Identify which cell holds the provided text, then report its (x, y) central coordinate. 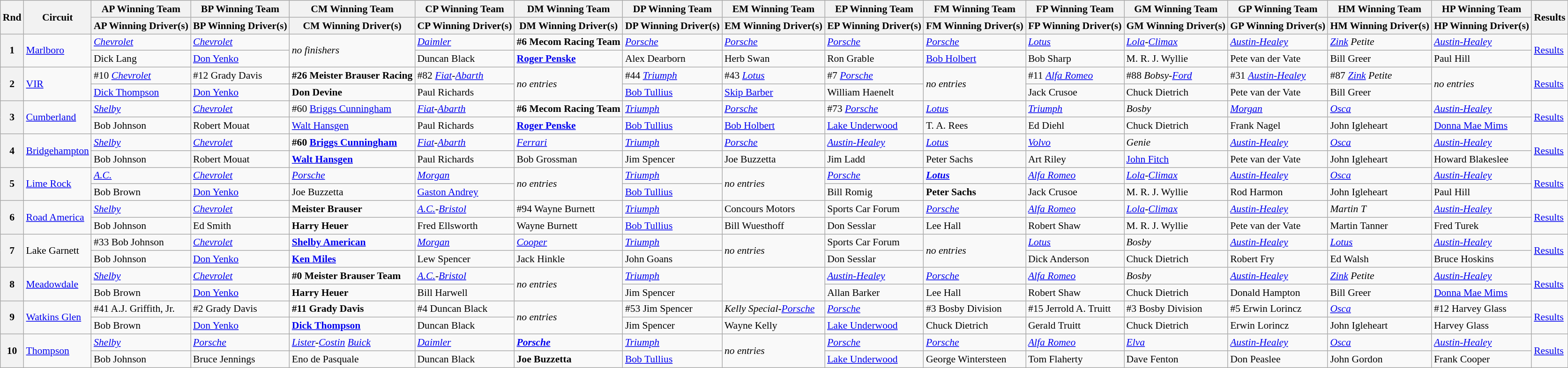
GP Winning Driver(s) (1277, 26)
Rnd (12, 17)
Harvey Glass (1482, 326)
Ed Smith (240, 226)
John Fitch (1176, 159)
#2 Grady Davis (240, 309)
Thompson (57, 351)
#31 Austin-Healey (1277, 76)
Don Devine (352, 92)
DP Winning Team (672, 9)
HM Winning Driver(s) (1380, 26)
Bob Sharp (1075, 59)
Lime Rock (57, 184)
7 (12, 251)
CP Winning Team (464, 9)
Wayne Burnett (568, 226)
EP Winning Team (874, 9)
Bill Wuesthoff (773, 226)
Alex Dearborn (672, 59)
5 (12, 184)
9 (12, 317)
#11 Alfa Romeo (1075, 76)
#88 Bobsy-Ford (1176, 76)
Kelly Special-Porsche (773, 309)
Allan Barker (874, 293)
Lake Garnett (57, 251)
Martin Tanner (1380, 226)
HP Winning Driver(s) (1482, 26)
Ken Miles (352, 259)
#12 Grady Davis (240, 76)
Ferrari (568, 142)
T. A. Rees (975, 126)
#94 Wayne Burnett (568, 209)
John Goans (672, 259)
Frank Cooper (1482, 359)
GP Winning Team (1277, 9)
Dick Anderson (1075, 259)
#5 Erwin Lorincz (1277, 309)
6 (12, 217)
Skip Barber (773, 92)
CM Winning Team (352, 9)
no finishers (352, 51)
Bill Romig (874, 192)
Ron Grable (874, 59)
Ed Diehl (1075, 126)
Lew Spencer (464, 259)
4 (12, 151)
10 (12, 351)
Circuit (57, 17)
#82 Fiat-Abarth (464, 76)
EP Winning Driver(s) (874, 26)
Rod Harmon (1277, 192)
Frank Nagel (1277, 126)
Road America (57, 217)
Concours Motors (773, 209)
Eno de Pasquale (352, 359)
GM Winning Driver(s) (1176, 26)
DP Winning Driver(s) (672, 26)
VIR (57, 84)
FM Winning Driver(s) (975, 26)
Bridgehampton (57, 151)
Watkins Glen (57, 317)
EM Winning Driver(s) (773, 26)
#11 Grady Davis (352, 309)
2 (12, 84)
Howard Blakeslee (1482, 159)
CP Winning Driver(s) (464, 26)
Volvo (1075, 142)
Herb Swan (773, 59)
FM Winning Team (975, 9)
Marlboro (57, 51)
Dave Fenton (1176, 359)
#73 Porsche (874, 109)
Robert Fry (1277, 259)
CM Winning Driver(s) (352, 26)
John Gordon (1380, 359)
HM Winning Team (1380, 9)
Don Peaslee (1277, 359)
Meister Brauser (352, 209)
Cumberland (57, 117)
#44 Triumph (672, 76)
#53 Jim Spencer (672, 309)
AP Winning Driver(s) (141, 26)
Fred Ellsworth (464, 226)
Wayne Kelly (773, 326)
Ed Walsh (1380, 259)
DM Winning Driver(s) (568, 26)
#4 Duncan Black (464, 309)
BP Winning Team (240, 9)
Erwin Lorincz (1277, 326)
#41 A.J. Griffith, Jr. (141, 309)
#33 Bob Johnson (141, 243)
GM Winning Team (1176, 9)
Bruce Jennings (240, 359)
Bob Grossman (568, 159)
Jack Hinkle (568, 259)
FP Winning Team (1075, 9)
Cooper (568, 243)
Donald Hampton (1277, 293)
EM Winning Team (773, 9)
Bruce Hoskins (1482, 259)
George Wintersteen (975, 359)
#26 Meister Brauser Racing (352, 76)
#43 Lotus (773, 76)
Bill Harwell (464, 293)
Dick Lang (141, 59)
#0 Meister Brauser Team (352, 276)
Gaston Andrey (464, 192)
Fred Turek (1482, 226)
#87 Zink Petite (1380, 76)
Gerald Truitt (1075, 326)
#15 Jerrold A. Truitt (1075, 309)
AP Winning Team (141, 9)
Elva (1176, 343)
1 (12, 51)
BP Winning Driver(s) (240, 26)
FP Winning Driver(s) (1075, 26)
8 (12, 284)
Art Riley (1075, 159)
Jim Ladd (874, 159)
William Haenelt (874, 92)
Martin T (1380, 209)
Tom Flaherty (1075, 359)
Genie (1176, 142)
#10 Chevrolet (141, 76)
3 (12, 117)
A.C. (141, 176)
DM Winning Team (568, 9)
Lister-Costin Buick (352, 343)
HP Winning Team (1482, 9)
Meadowdale (57, 284)
Shelby American (352, 243)
#12 Harvey Glass (1482, 309)
#7 Porsche (874, 76)
